Detect which cell encompasses the target text, then output its (x, y) center coordinate. 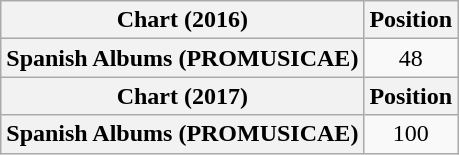
100 (411, 134)
Chart (2016) (182, 20)
48 (411, 58)
Chart (2017) (182, 96)
